Capture the cell that displays the provided text and extract its (X, Y) central coordinate. 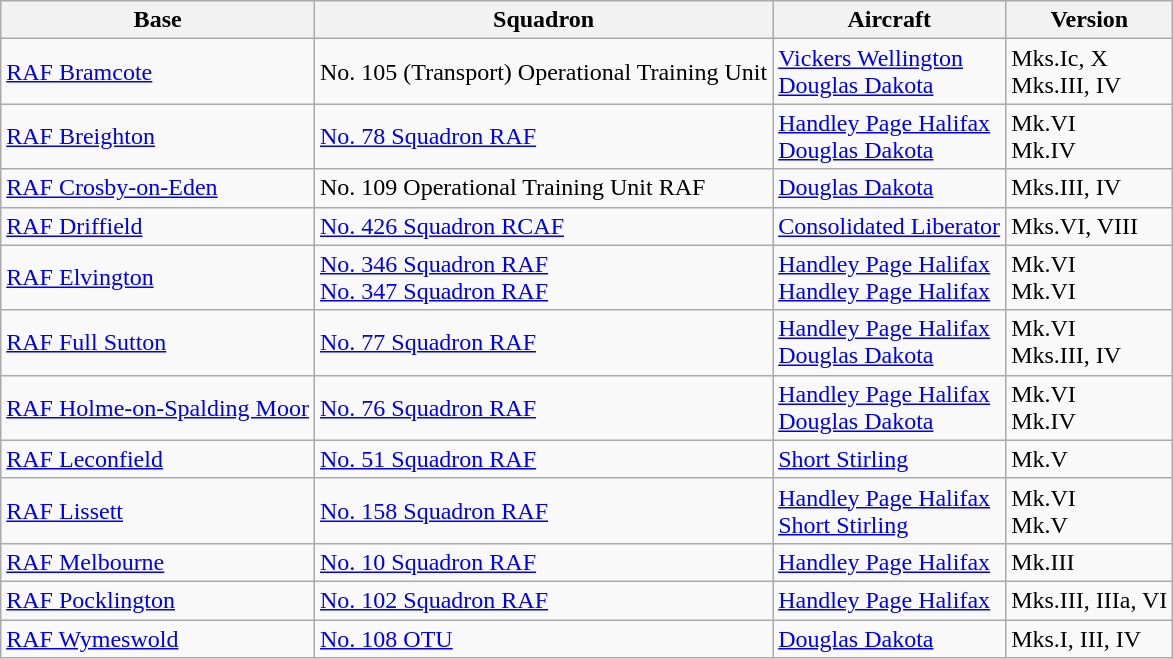
Mks.III, IIIa, VI (1090, 600)
No. 109 Operational Training Unit RAF (543, 188)
No. 77 Squadron RAF (543, 342)
No. 426 Squadron RCAF (543, 226)
Short Stirling (890, 459)
RAF Bramcote (158, 72)
No. 158 Squadron RAF (543, 510)
RAF Elvington (158, 278)
Mks.Ic, X Mks.III, IV (1090, 72)
RAF Leconfield (158, 459)
Vickers Wellington Douglas Dakota (890, 72)
RAF Driffield (158, 226)
RAF Crosby-on-Eden (158, 188)
No. 78 Squadron RAF (543, 136)
No. 51 Squadron RAF (543, 459)
RAF Pocklington (158, 600)
Mk.VI Mk.VI (1090, 278)
RAF Wymeswold (158, 639)
Mks.I, III, IV (1090, 639)
Version (1090, 20)
Mks.VI, VIII (1090, 226)
RAF Full Sutton (158, 342)
Mks.III, IV (1090, 188)
Consolidated Liberator (890, 226)
No. 108 OTU (543, 639)
No. 102 Squadron RAF (543, 600)
RAF Lissett (158, 510)
Handley Page Halifax Short Stirling (890, 510)
Mk.III (1090, 562)
Mk.V (1090, 459)
RAF Melbourne (158, 562)
No. 76 Squadron RAF (543, 408)
RAF Holme-on-Spalding Moor (158, 408)
Squadron (543, 20)
No. 10 Squadron RAF (543, 562)
Mk.VI Mk.V (1090, 510)
Mk.VI Mks.III, IV (1090, 342)
Aircraft (890, 20)
No. 105 (Transport) Operational Training Unit (543, 72)
Handley Page Halifax Handley Page Halifax (890, 278)
Base (158, 20)
RAF Breighton (158, 136)
No. 346 Squadron RAF No. 347 Squadron RAF (543, 278)
